Find where the given text appears and provide that cell's center as (X, Y) coordinate. 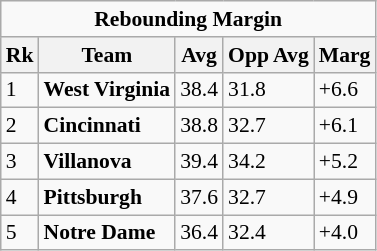
Cincinnati (106, 126)
31.8 (268, 90)
+6.1 (345, 126)
+6.6 (345, 90)
Marg (345, 55)
Villanova (106, 162)
5 (20, 233)
4 (20, 197)
1 (20, 90)
38.4 (199, 90)
Notre Dame (106, 233)
+4.9 (345, 197)
+4.0 (345, 233)
3 (20, 162)
+5.2 (345, 162)
2 (20, 126)
32.4 (268, 233)
Team (106, 55)
Pittsburgh (106, 197)
34.2 (268, 162)
36.4 (199, 233)
Opp Avg (268, 55)
Rk (20, 55)
Rebounding Margin (188, 19)
38.8 (199, 126)
Avg (199, 55)
West Virginia (106, 90)
39.4 (199, 162)
37.6 (199, 197)
